Search for the cell housing the specified text and yield its [x, y] center coordinate. 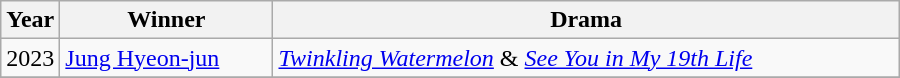
Year [30, 20]
Winner [166, 20]
Drama [586, 20]
Jung Hyeon-jun [166, 58]
Twinkling Watermelon & See You in My 19th Life [586, 58]
2023 [30, 58]
